Return [x, y] of the center of cell containing provided text 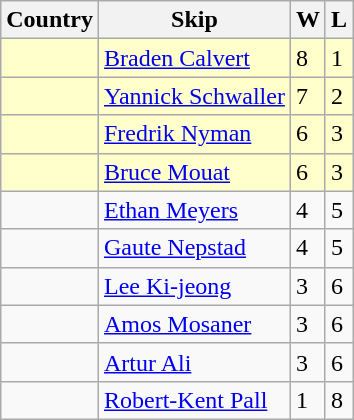
Yannick Schwaller [194, 96]
2 [338, 96]
Braden Calvert [194, 58]
L [338, 20]
Country [50, 20]
Amos Mosaner [194, 324]
Gaute Nepstad [194, 248]
Lee Ki-jeong [194, 286]
Robert-Kent Pall [194, 400]
Artur Ali [194, 362]
Skip [194, 20]
W [308, 20]
Fredrik Nyman [194, 134]
Ethan Meyers [194, 210]
Bruce Mouat [194, 172]
7 [308, 96]
